Search for the cell housing the specified text and yield its [x, y] center coordinate. 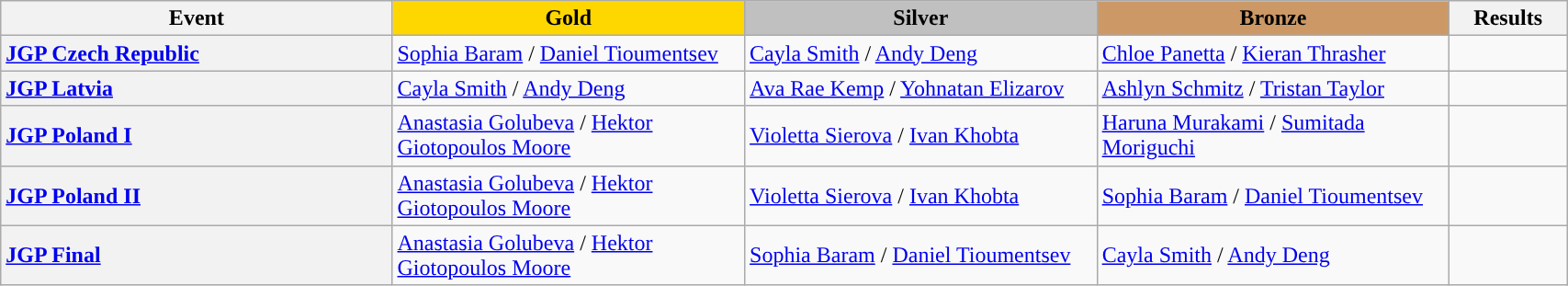
Haruna Murakami / Sumitada Moriguchi [1273, 136]
JGP Latvia [197, 88]
Silver [921, 18]
JGP Poland II [197, 195]
Results [1508, 18]
Ashlyn Schmitz / Tristan Taylor [1273, 88]
Gold [569, 18]
Event [197, 18]
JGP Czech Republic [197, 53]
JGP Final [197, 256]
Ava Rae Kemp / Yohnatan Elizarov [921, 88]
Chloe Panetta / Kieran Thrasher [1273, 53]
Bronze [1273, 18]
JGP Poland I [197, 136]
